Find where the given text appears and provide that cell's center as [x, y] coordinate. 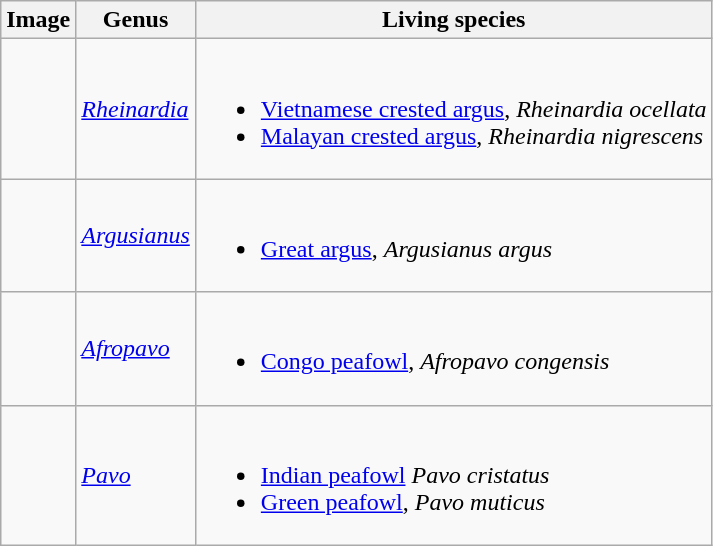
Indian peafowl Pavo cristatusGreen peafowl, Pavo muticus [454, 475]
Great argus, Argusianus argus [454, 236]
Argusianus [136, 236]
Afropavo [136, 348]
Living species [454, 20]
Rheinardia [136, 109]
Vietnamese crested argus, Rheinardia ocellataMalayan crested argus, Rheinardia nigrescens [454, 109]
Genus [136, 20]
Image [38, 20]
Pavo [136, 475]
Congo peafowl, Afropavo congensis [454, 348]
